For the text-containing cell, return its midpoint in (X, Y) coordinate format. 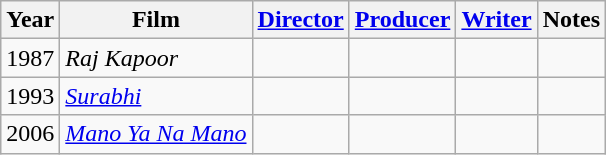
Mano Ya Na Mano (156, 134)
2006 (30, 134)
Film (156, 20)
Producer (402, 20)
Notes (571, 20)
1993 (30, 96)
Writer (496, 20)
Director (300, 20)
Year (30, 20)
Surabhi (156, 96)
Raj Kapoor (156, 58)
1987 (30, 58)
